Capture the cell that displays the provided text and extract its [X, Y] central coordinate. 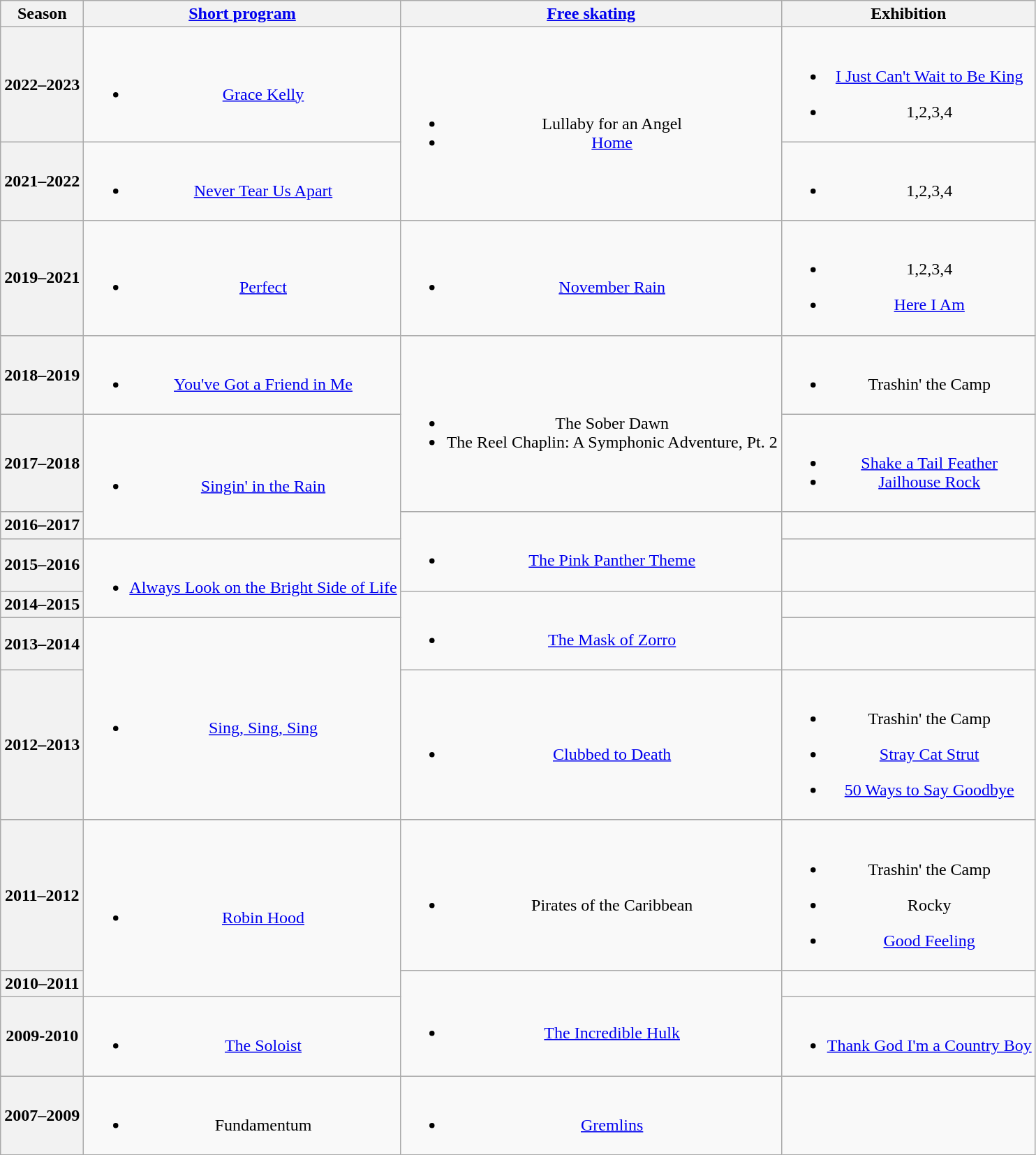
2022–2023 [42, 84]
2017–2018 [42, 463]
2007–2009 [42, 1114]
Trashin' the Camp [908, 374]
The Mask of Zorro [591, 630]
Lullaby for an Angel Home [591, 124]
November Rain [591, 278]
Trashin' the Camp RockyGood Feeling [908, 895]
Shake a Tail Feather Jailhouse Rock [908, 463]
Season [42, 14]
Perfect [242, 278]
Fundamentum [242, 1114]
Robin Hood [242, 908]
The Sober Dawn The Reel Chaplin: A Symphonic Adventure, Pt. 2 [591, 423]
Pirates of the Caribbean [591, 895]
Thank God I'm a Country Boy [908, 1036]
Always Look on the Bright Side of Life [242, 578]
2013–2014 [42, 644]
2015–2016 [42, 564]
Clubbed to Death [591, 744]
Exhibition [908, 14]
I Just Can't Wait to Be King 1,2,3,4 [908, 84]
You've Got a Friend in Me [242, 374]
The Soloist [242, 1036]
2011–2012 [42, 895]
Grace Kelly [242, 84]
Gremlins [591, 1114]
2010–2011 [42, 983]
1,2,3,4 [908, 182]
2019–2021 [42, 278]
Short program [242, 14]
2021–2022 [42, 182]
Singin' in the Rain [242, 476]
2009-2010 [42, 1036]
2018–2019 [42, 374]
Sing, Sing, Sing [242, 719]
2016–2017 [42, 525]
The Incredible Hulk [591, 1022]
Trashin' the Camp Stray Cat Strut 50 Ways to Say Goodbye [908, 744]
Free skating [591, 14]
2012–2013 [42, 744]
2014–2015 [42, 604]
1,2,3,4 Here I Am [908, 278]
The Pink Panther Theme [591, 552]
Never Tear Us Apart [242, 182]
